Locate the cell with the specified text and output its [X, Y] center coordinate. 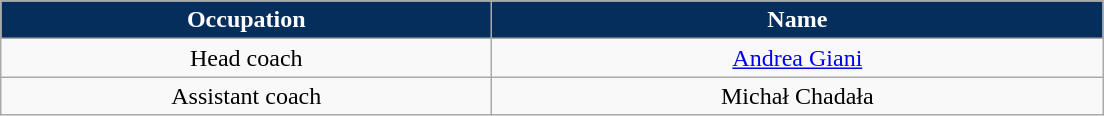
Michał Chadała [798, 96]
Head coach [246, 58]
Name [798, 20]
Assistant coach [246, 96]
Andrea Giani [798, 58]
Occupation [246, 20]
